Extract the [x, y] coordinate from the center of the cell holding the provided text.  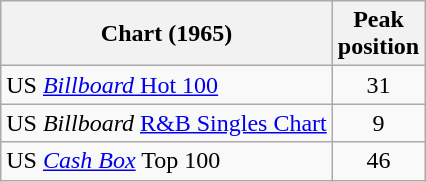
Peakposition [378, 34]
US Billboard R&B Singles Chart [167, 123]
46 [378, 161]
US Cash Box Top 100 [167, 161]
9 [378, 123]
Chart (1965) [167, 34]
US Billboard Hot 100 [167, 85]
31 [378, 85]
